Return the [X, Y] coordinate for the center point of the cell that contains the specified text.  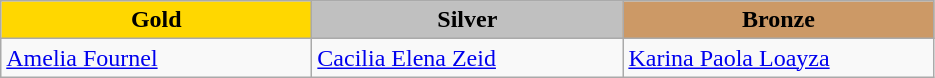
Amelia Fournel [156, 58]
Gold [156, 20]
Silver [468, 20]
Bronze [778, 20]
Karina Paola Loayza [778, 58]
Cacilia Elena Zeid [468, 58]
